Search for the cell housing the specified text and yield its (x, y) center coordinate. 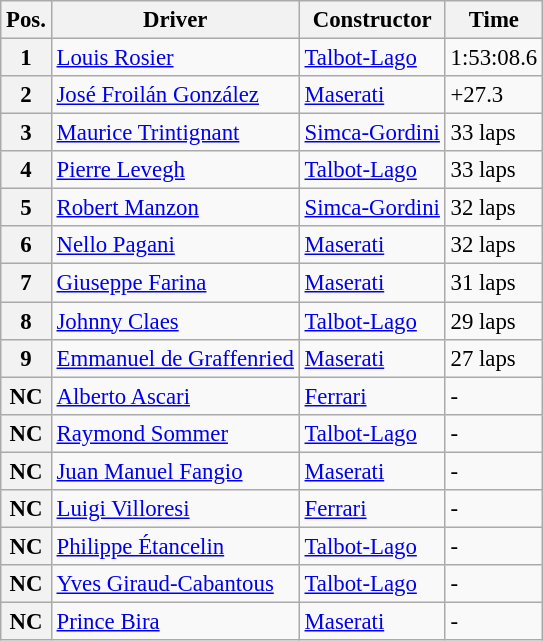
Juan Manuel Fangio (175, 471)
Time (494, 20)
Pierre Levegh (175, 170)
Yves Giraud-Cabantous (175, 584)
Alberto Ascari (175, 396)
+27.3 (494, 95)
7 (26, 283)
Johnny Claes (175, 321)
Giuseppe Farina (175, 283)
Raymond Sommer (175, 433)
Maurice Trintignant (175, 133)
Pos. (26, 20)
4 (26, 170)
Emmanuel de Graffenried (175, 358)
3 (26, 133)
1 (26, 58)
Louis Rosier (175, 58)
Nello Pagani (175, 245)
31 laps (494, 283)
Robert Manzon (175, 208)
5 (26, 208)
Prince Bira (175, 621)
José Froilán González (175, 95)
Luigi Villoresi (175, 509)
6 (26, 245)
Constructor (372, 20)
Philippe Étancelin (175, 546)
8 (26, 321)
27 laps (494, 358)
9 (26, 358)
Driver (175, 20)
1:53:08.6 (494, 58)
2 (26, 95)
29 laps (494, 321)
